Capture the cell that displays the provided text and extract its [X, Y] central coordinate. 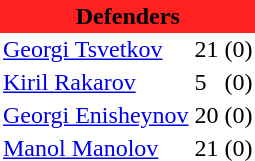
Georgi Enisheynov [96, 116]
21 [207, 50]
Kiril Rakarov [96, 82]
20 [207, 116]
Georgi Tsvetkov [96, 50]
5 [207, 82]
